Identify which cell holds the provided text, then report its (x, y) central coordinate. 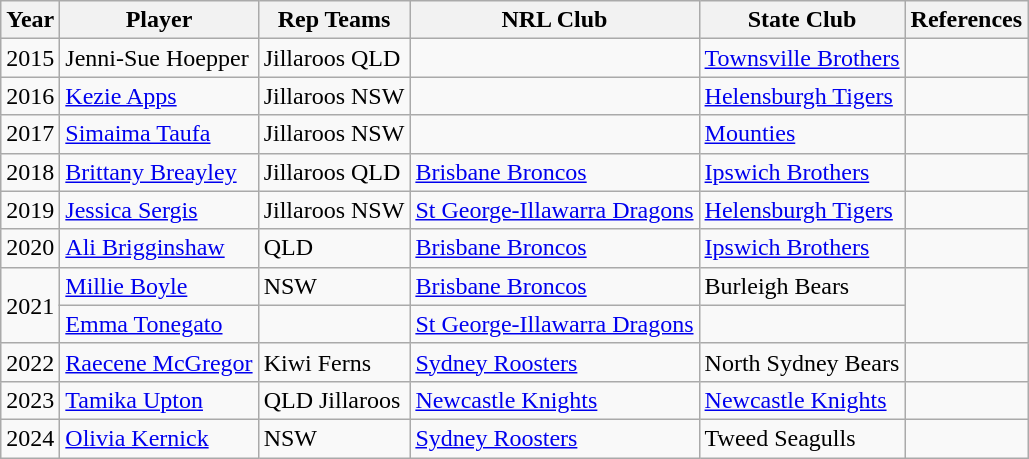
Player (159, 20)
Olivia Kernick (159, 438)
Kiwi Ferns (334, 362)
2019 (30, 210)
2022 (30, 362)
2015 (30, 58)
North Sydney Bears (802, 362)
Mounties (802, 134)
References (966, 20)
Ali Brigginshaw (159, 248)
2024 (30, 438)
2020 (30, 248)
2023 (30, 400)
QLD (334, 248)
Brittany Breayley (159, 172)
Millie Boyle (159, 286)
Year (30, 20)
2021 (30, 305)
Raecene McGregor (159, 362)
2018 (30, 172)
Kezie Apps (159, 96)
Jenni-Sue Hoepper (159, 58)
Jessica Sergis (159, 210)
Tweed Seagulls (802, 438)
2016 (30, 96)
Tamika Upton (159, 400)
Emma Tonegato (159, 324)
Townsville Brothers (802, 58)
State Club (802, 20)
Burleigh Bears (802, 286)
QLD Jillaroos (334, 400)
NRL Club (554, 20)
Rep Teams (334, 20)
2017 (30, 134)
Simaima Taufa (159, 134)
